Capture the cell that displays the provided text and extract its (X, Y) central coordinate. 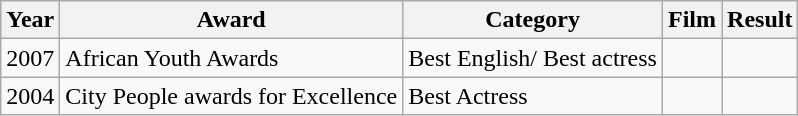
Result (760, 20)
2007 (30, 58)
2004 (30, 96)
City People awards for Excellence (232, 96)
Film (692, 20)
Category (533, 20)
Award (232, 20)
Best English/ Best actress (533, 58)
Year (30, 20)
African Youth Awards (232, 58)
Best Actress (533, 96)
